Capture the cell that displays the provided text and extract its [x, y] central coordinate. 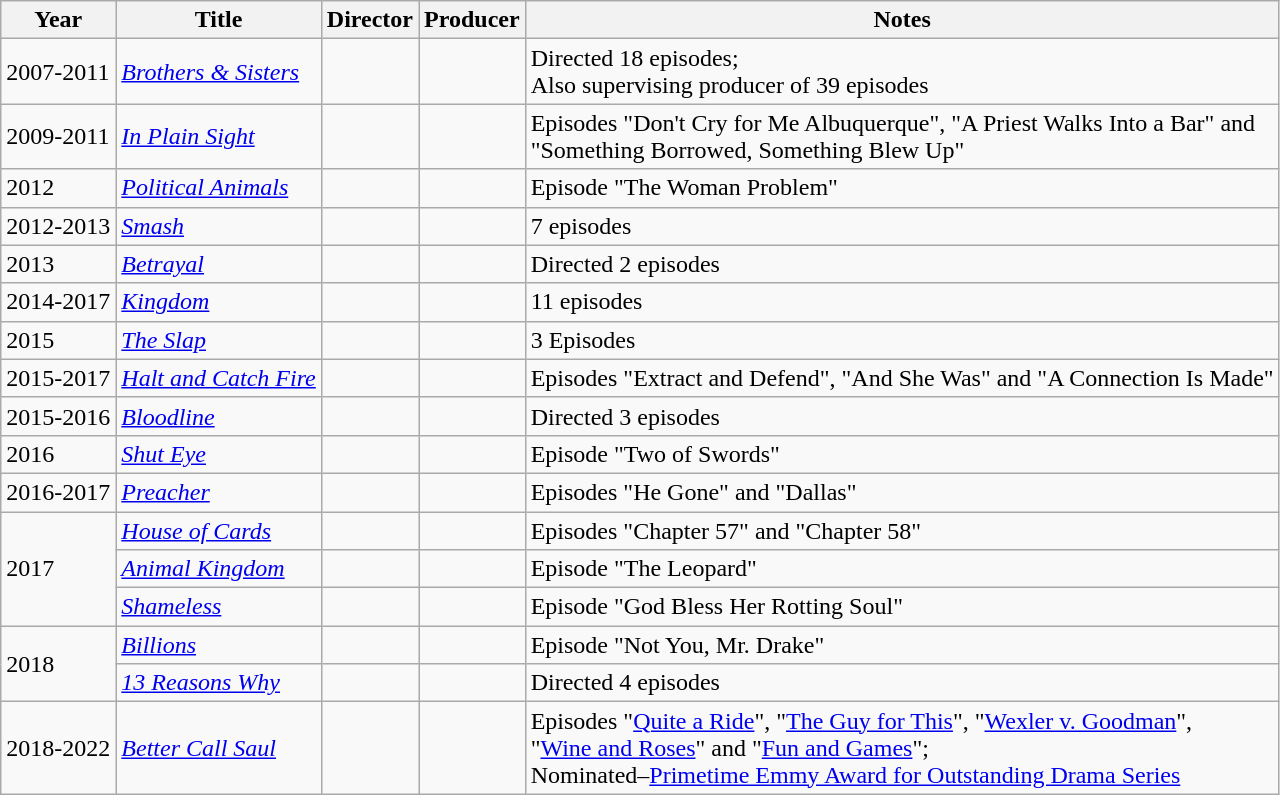
Better Call Saul [219, 748]
2015-2016 [58, 416]
2015-2017 [58, 378]
2012 [58, 188]
Halt and Catch Fire [219, 378]
In Plain Sight [219, 136]
3 Episodes [902, 340]
Directed 3 episodes [902, 416]
Directed 2 episodes [902, 264]
Episode "The Leopard" [902, 569]
Political Animals [219, 188]
2016-2017 [58, 492]
11 episodes [902, 302]
Episode "God Bless Her Rotting Soul" [902, 607]
Episodes "Don't Cry for Me Albuquerque", "A Priest Walks Into a Bar" and"Something Borrowed, Something Blew Up" [902, 136]
Bloodline [219, 416]
2014-2017 [58, 302]
2013 [58, 264]
Episodes "Chapter 57" and "Chapter 58" [902, 531]
Preacher [219, 492]
Directed 18 episodes;Also supervising producer of 39 episodes [902, 72]
Episode "Not You, Mr. Drake" [902, 645]
7 episodes [902, 226]
Title [219, 20]
Shut Eye [219, 454]
2017 [58, 569]
2009-2011 [58, 136]
2016 [58, 454]
Episode "The Woman Problem" [902, 188]
Smash [219, 226]
Notes [902, 20]
2018-2022 [58, 748]
Episode "Two of Swords" [902, 454]
Billions [219, 645]
Betrayal [219, 264]
Director [370, 20]
Directed 4 episodes [902, 683]
2018 [58, 664]
Shameless [219, 607]
Brothers & Sisters [219, 72]
2015 [58, 340]
Episodes "Extract and Defend", "And She Was" and "A Connection Is Made" [902, 378]
13 Reasons Why [219, 683]
Animal Kingdom [219, 569]
2012-2013 [58, 226]
The Slap [219, 340]
Year [58, 20]
Kingdom [219, 302]
Producer [472, 20]
2007-2011 [58, 72]
House of Cards [219, 531]
Episodes "He Gone" and "Dallas" [902, 492]
